Return [x, y] of the center of cell containing provided text 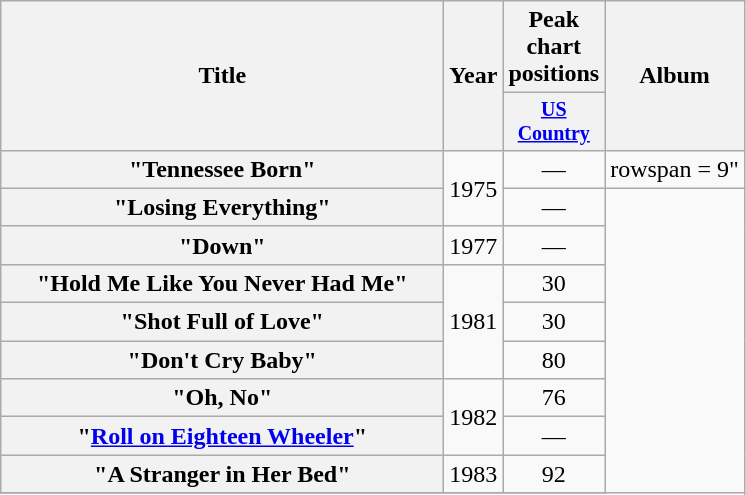
"Hold Me Like You Never Had Me" [222, 283]
"Roll on Eighteen Wheeler" [222, 436]
rowspan = 9" [675, 169]
92 [554, 474]
Album [675, 76]
"Down" [222, 245]
US Country [554, 122]
1977 [474, 245]
80 [554, 360]
Title [222, 76]
"Tennessee Born" [222, 169]
1983 [474, 474]
Peak chartpositions [554, 47]
1981 [474, 321]
"Shot Full of Love" [222, 322]
"Don't Cry Baby" [222, 360]
1982 [474, 417]
"A Stranger in Her Bed" [222, 474]
76 [554, 398]
1975 [474, 188]
"Oh, No" [222, 398]
Year [474, 76]
"Losing Everything" [222, 207]
